Output the [x, y] coordinate of the center of the cell containing the given text.  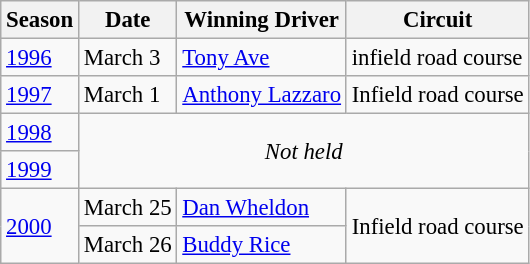
Winning Driver [262, 20]
Season [40, 20]
1998 [40, 133]
Tony Ave [262, 58]
1997 [40, 95]
March 26 [128, 245]
March 3 [128, 58]
Buddy Rice [262, 245]
Anthony Lazzaro [262, 95]
2000 [40, 226]
Date [128, 20]
Not held [304, 152]
Circuit [438, 20]
March 1 [128, 95]
infield road course [438, 58]
Dan Wheldon [262, 208]
1996 [40, 58]
1999 [40, 170]
March 25 [128, 208]
